For the text-containing cell, return its midpoint in (X, Y) coordinate format. 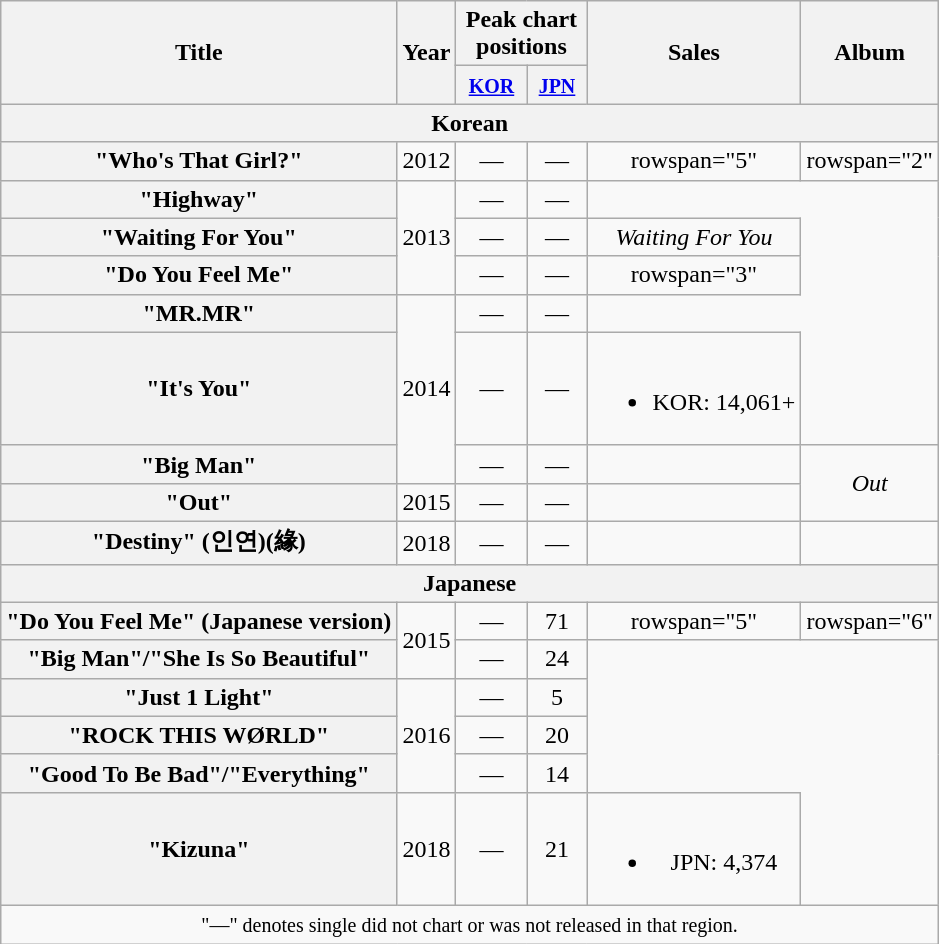
Peak chart positions (522, 34)
2012 (426, 161)
2013 (426, 237)
KOR (492, 85)
Japanese (470, 583)
"Just 1 Light" (199, 697)
"Waiting For You" (199, 237)
24 (557, 659)
Out (870, 483)
"Out" (199, 502)
Title (199, 52)
rowspan="3" (694, 275)
2014 (426, 388)
Sales (694, 52)
Year (426, 52)
21 (557, 848)
KOR: 14,061+ (694, 388)
2016 (426, 735)
"Who's That Girl?" (199, 161)
71 (557, 621)
JPN (557, 85)
"Destiny" (인연)(緣) (199, 542)
"MR.MR" (199, 313)
"It's You" (199, 388)
5 (557, 697)
"Do You Feel Me" (Japanese version) (199, 621)
14 (557, 773)
Korean (470, 123)
"Good To Be Bad"/"Everything" (199, 773)
rowspan="6" (870, 621)
"Big Man" (199, 464)
rowspan="2" (870, 161)
Waiting For You (694, 237)
JPN: 4,374 (694, 848)
"Do You Feel Me" (199, 275)
Album (870, 52)
"Big Man"/"She Is So Beautiful" (199, 659)
20 (557, 735)
"Kizuna" (199, 848)
"Highway" (199, 199)
"—" denotes single did not chart or was not released in that region. (470, 924)
"ROCK THIS WØRLD" (199, 735)
